Search for the cell housing the specified text and yield its (X, Y) center coordinate. 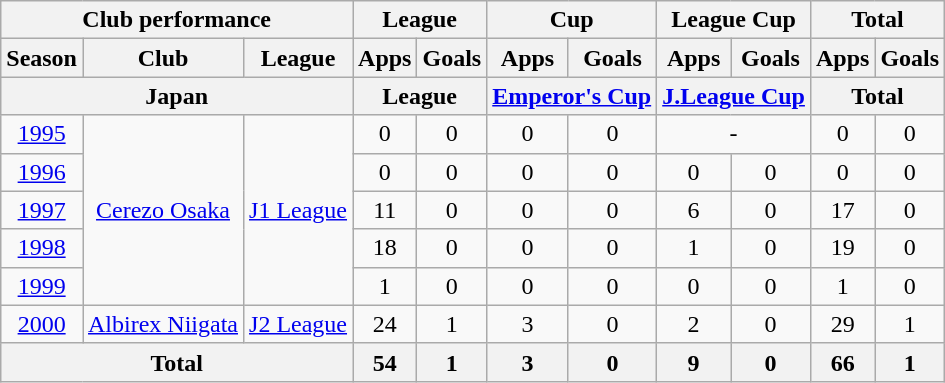
Albirex Niigata (162, 324)
66 (842, 362)
1999 (42, 286)
Club (162, 58)
Cerezo Osaka (162, 210)
Season (42, 58)
2000 (42, 324)
54 (385, 362)
League Cup (734, 20)
J2 League (298, 324)
9 (694, 362)
11 (385, 210)
1996 (42, 172)
1995 (42, 134)
1997 (42, 210)
2 (694, 324)
18 (385, 248)
24 (385, 324)
Japan (177, 96)
Emperor's Cup (572, 96)
Club performance (177, 20)
- (734, 134)
6 (694, 210)
1998 (42, 248)
J1 League (298, 210)
19 (842, 248)
J.League Cup (734, 96)
17 (842, 210)
Cup (572, 20)
29 (842, 324)
